Provide the (X, Y) coordinate of the cell's center where the given text is located.  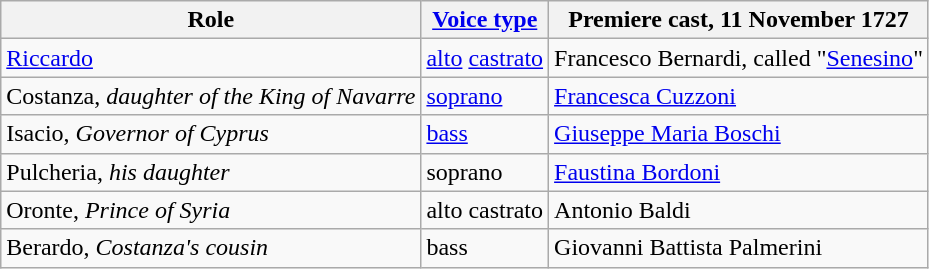
Costanza, daughter of the King of Navarre (211, 96)
Voice type (485, 20)
Faustina Bordoni (739, 172)
Isacio, Governor of Cyprus (211, 134)
Pulcheria, his daughter (211, 172)
Role (211, 20)
Giovanni Battista Palmerini (739, 248)
Francesca Cuzzoni (739, 96)
Antonio Baldi (739, 210)
Oronte, Prince of Syria (211, 210)
Giuseppe Maria Boschi (739, 134)
Premiere cast, 11 November 1727 (739, 20)
Berardo, Costanza's cousin (211, 248)
Francesco Bernardi, called "Senesino" (739, 58)
Riccardo (211, 58)
